Find where the given text appears and provide that cell's center as [x, y] coordinate. 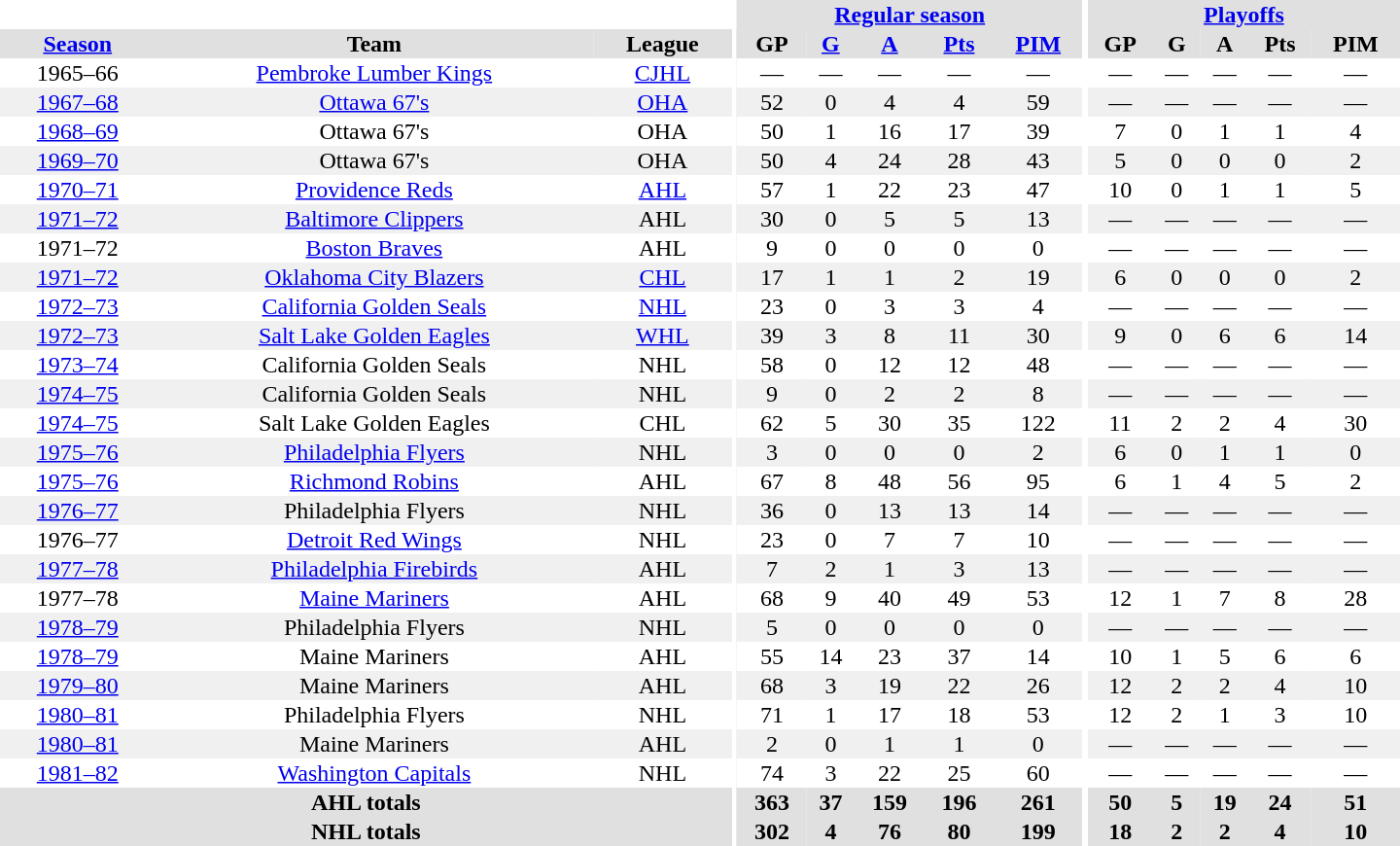
Detroit Red Wings [375, 540]
1981–82 [78, 773]
199 [1038, 831]
Baltimore Clippers [375, 219]
Season [78, 44]
Playoffs [1244, 15]
Team [375, 44]
25 [960, 773]
47 [1038, 190]
261 [1038, 802]
1979–80 [78, 686]
AHL totals [366, 802]
Richmond Robins [375, 481]
1968–69 [78, 131]
159 [890, 802]
60 [1038, 773]
51 [1355, 802]
16 [890, 131]
1965–66 [78, 73]
49 [960, 598]
League [662, 44]
Boston Braves [375, 248]
76 [890, 831]
Washington Capitals [375, 773]
CJHL [662, 73]
59 [1038, 102]
196 [960, 802]
Providence Reds [375, 190]
363 [772, 802]
Oklahoma City Blazers [375, 277]
1973–74 [78, 365]
NHL totals [366, 831]
1969–70 [78, 160]
55 [772, 656]
35 [960, 423]
74 [772, 773]
62 [772, 423]
1967–68 [78, 102]
95 [1038, 481]
80 [960, 831]
40 [890, 598]
67 [772, 481]
WHL [662, 335]
71 [772, 715]
Pembroke Lumber Kings [375, 73]
43 [1038, 160]
52 [772, 102]
302 [772, 831]
Philadelphia Firebirds [375, 569]
Regular season [910, 15]
122 [1038, 423]
1970–71 [78, 190]
58 [772, 365]
57 [772, 190]
26 [1038, 686]
56 [960, 481]
36 [772, 511]
